From the cell containing the given text, extract its center point as (x, y) coordinate. 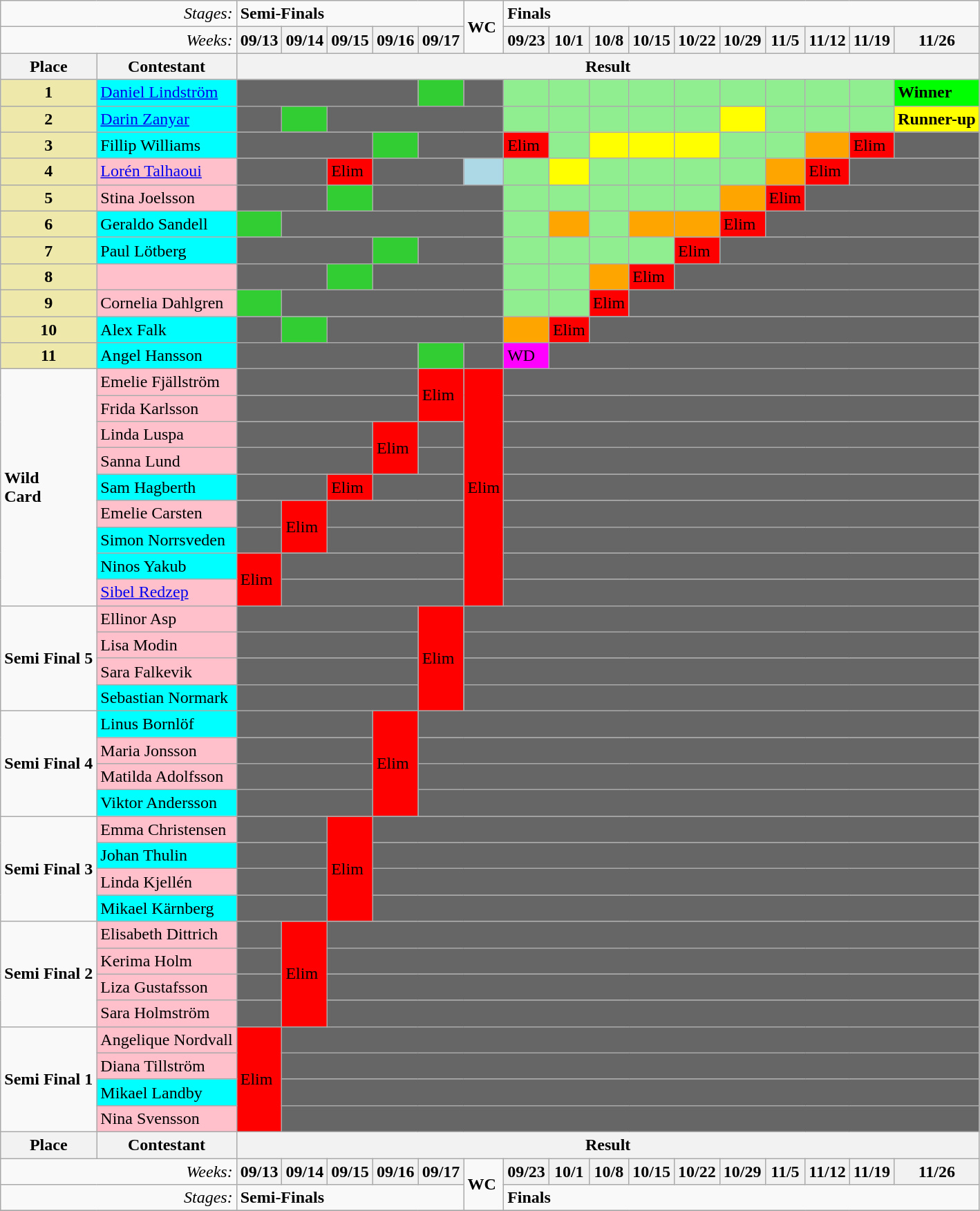
Linus Bornlöf (167, 724)
Nina Svensson (167, 1118)
7 (48, 250)
10 (48, 330)
11 (48, 356)
Sam Hagberth (167, 487)
Emma Christensen (167, 829)
Matilda Adolfsson (167, 777)
Sibel Redzep (167, 592)
Mikael Landby (167, 1092)
Sara Falkevik (167, 671)
Sanna Lund (167, 461)
Linda Kjellén (167, 882)
Semi Final 2 (48, 974)
Linda Luspa (167, 435)
Paul Lötberg (167, 250)
Cornelia Dahlgren (167, 303)
4 (48, 171)
Liza Gustafsson (167, 987)
Lisa Modin (167, 645)
Stina Joelsson (167, 198)
Geraldo Sandell (167, 224)
Emelie Carsten (167, 514)
Semi Final 4 (48, 763)
1 (48, 93)
Angel Hansson (167, 356)
Lorén Talhaoui (167, 171)
Semi Final 1 (48, 1079)
Mikael Kärnberg (167, 908)
Johan Thulin (167, 856)
Darin Zanyar (167, 119)
WD (527, 356)
Runner-up (937, 119)
Alex Falk (167, 330)
Semi Final 3 (48, 869)
Kerima Holm (167, 961)
Semi Final 5 (48, 658)
Ninos Yakub (167, 566)
Frida Karlsson (167, 409)
Winner (937, 93)
Sara Holmström (167, 1013)
Sebastian Normark (167, 697)
Daniel Lindström (167, 93)
3 (48, 145)
Angelique Nordvall (167, 1040)
Emelie Fjällström (167, 382)
Elisabeth Dittrich (167, 935)
9 (48, 303)
Viktor Andersson (167, 803)
Simon Norrsveden (167, 540)
Fillip Williams (167, 145)
8 (48, 276)
2 (48, 119)
Ellinor Asp (167, 619)
Maria Jonsson (167, 750)
Diana Tillström (167, 1066)
WildCard (48, 488)
6 (48, 224)
5 (48, 198)
